Output the [X, Y] coordinate of the center of the cell containing the given text.  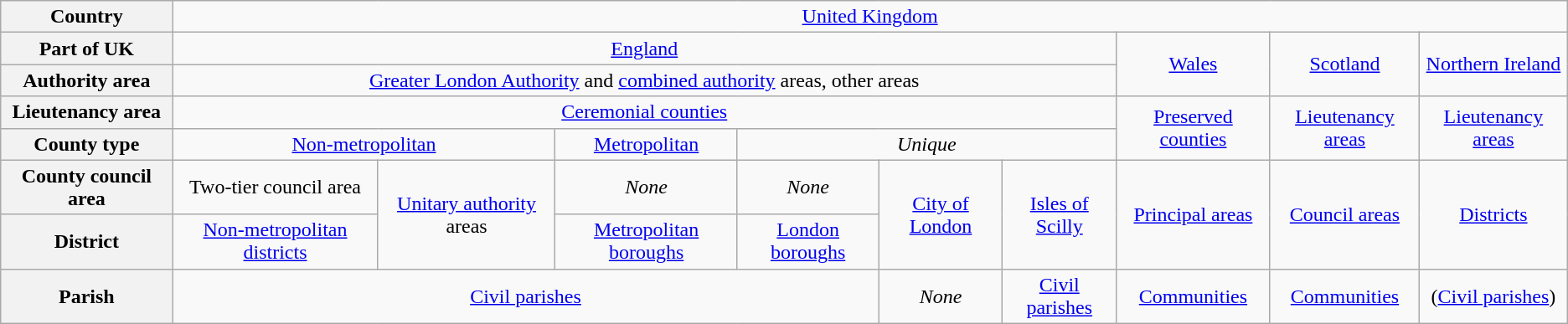
Metropolitan [647, 144]
Parish [87, 296]
United Kingdom [869, 17]
District [87, 241]
Authority area [87, 80]
Country [87, 17]
England [645, 49]
Isles of Scilly [1060, 214]
City of London [941, 214]
Non-metropolitan districts [275, 241]
Scotland [1344, 64]
County council area [87, 188]
Districts [1494, 214]
Ceremonial counties [645, 112]
Metropolitan boroughs [647, 241]
Council areas [1344, 214]
Two-tier council area [275, 188]
Principal areas [1193, 214]
(Civil parishes) [1494, 296]
Northern Ireland [1494, 64]
Unitary authority areas [467, 214]
London boroughs [807, 241]
Part of UK [87, 49]
Non-metropolitan [364, 144]
Greater London Authority and combined authority areas, other areas [645, 80]
Wales [1193, 64]
Lieutenancy area [87, 112]
Unique [926, 144]
County type [87, 144]
Preserved counties [1193, 128]
